Identify which cell holds the provided text, then report its (x, y) central coordinate. 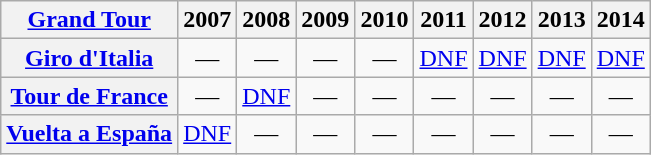
2012 (502, 20)
2011 (444, 20)
2010 (384, 20)
2013 (562, 20)
Tour de France (90, 96)
Grand Tour (90, 20)
Vuelta a España (90, 134)
2009 (326, 20)
Giro d'Italia (90, 58)
2007 (208, 20)
2008 (266, 20)
2014 (620, 20)
